Search for the cell housing the specified text and yield its (x, y) center coordinate. 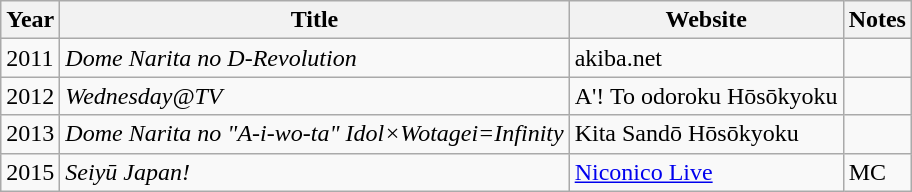
Title (314, 20)
2015 (30, 172)
A'! To odoroku Hōsōkyoku (706, 96)
Notes (877, 20)
Website (706, 20)
2013 (30, 134)
Niconico Live (706, 172)
Dome Narita no "A-i-wo-ta" Idol×Wotagei=Infinity (314, 134)
2011 (30, 58)
2012 (30, 96)
Seiyū Japan! (314, 172)
Year (30, 20)
Wednesday@TV (314, 96)
Kita Sandō Hōsōkyoku (706, 134)
MC (877, 172)
akiba.net (706, 58)
Dome Narita no D-Revolution (314, 58)
